Locate the cell with the specified text and output its [X, Y] center coordinate. 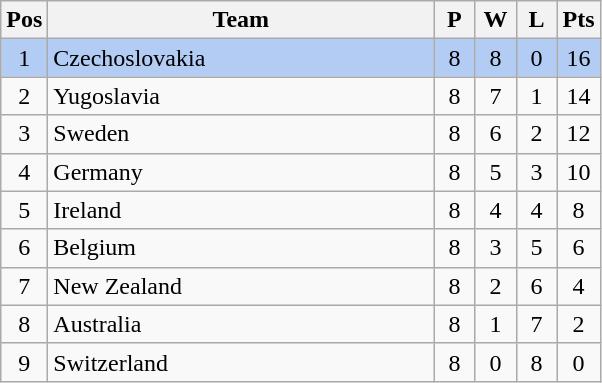
Belgium [241, 248]
Ireland [241, 210]
New Zealand [241, 286]
L [536, 20]
Pts [578, 20]
Czechoslovakia [241, 58]
Germany [241, 172]
P [454, 20]
Australia [241, 324]
Team [241, 20]
Switzerland [241, 362]
12 [578, 134]
14 [578, 96]
Pos [24, 20]
16 [578, 58]
10 [578, 172]
W [496, 20]
Sweden [241, 134]
Yugoslavia [241, 96]
9 [24, 362]
